Identify which cell holds the provided text, then report its (x, y) central coordinate. 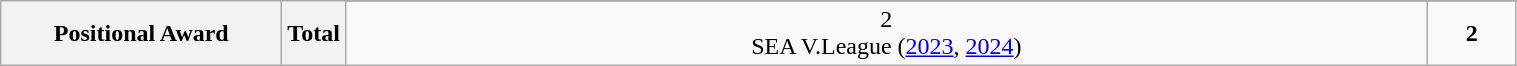
2 SEA V.League (2023, 2024) (886, 34)
2 (1472, 34)
Positional Award (142, 34)
Total (314, 34)
